Search for the cell housing the specified text and yield its (x, y) center coordinate. 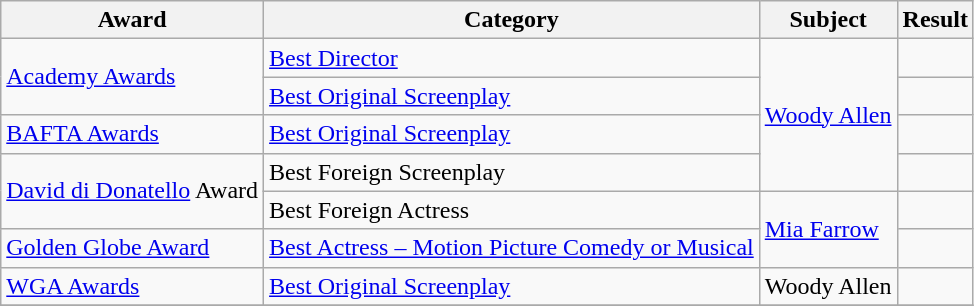
Golden Globe Award (132, 248)
Mia Farrow (828, 229)
Result (935, 20)
Best Actress – Motion Picture Comedy or Musical (512, 248)
WGA Awards (132, 286)
Subject (828, 20)
Best Foreign Actress (512, 210)
David di Donatello Award (132, 191)
BAFTA Awards (132, 134)
Best Foreign Screenplay (512, 172)
Category (512, 20)
Award (132, 20)
Academy Awards (132, 77)
Best Director (512, 58)
